Capture the cell that displays the provided text and extract its [X, Y] central coordinate. 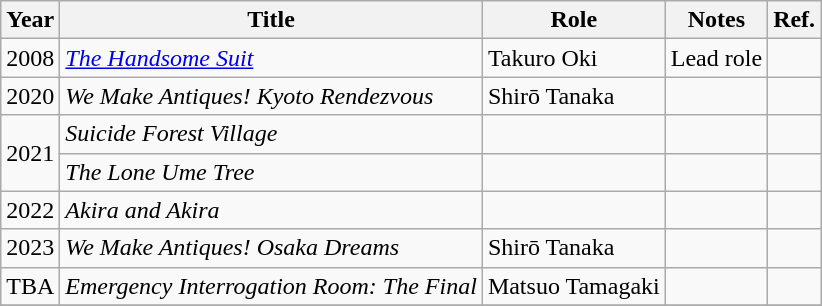
We Make Antiques! Kyoto Rendezvous [272, 96]
2020 [30, 96]
Notes [716, 20]
Emergency Interrogation Room: The Final [272, 286]
Matsuo Tamagaki [574, 286]
2022 [30, 210]
Role [574, 20]
Ref. [794, 20]
Year [30, 20]
Akira and Akira [272, 210]
Suicide Forest Village [272, 134]
Takuro Oki [574, 58]
TBA [30, 286]
We Make Antiques! Osaka Dreams [272, 248]
2023 [30, 248]
Title [272, 20]
2021 [30, 153]
Lead role [716, 58]
The Lone Ume Tree [272, 172]
The Handsome Suit [272, 58]
2008 [30, 58]
